For the text-containing cell, return its midpoint in [x, y] coordinate format. 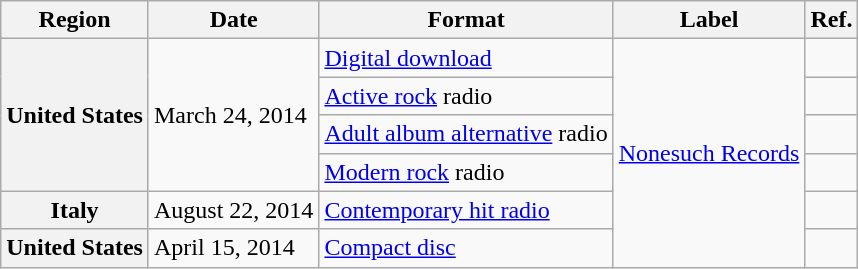
Label [709, 20]
Region [75, 20]
Date [233, 20]
Digital download [466, 58]
Modern rock radio [466, 172]
Active rock radio [466, 96]
April 15, 2014 [233, 248]
Adult album alternative radio [466, 134]
Format [466, 20]
March 24, 2014 [233, 115]
Compact disc [466, 248]
August 22, 2014 [233, 210]
Italy [75, 210]
Ref. [832, 20]
Contemporary hit radio [466, 210]
Nonesuch Records [709, 153]
